Extract the (X, Y) coordinate from the center of the cell holding the provided text.  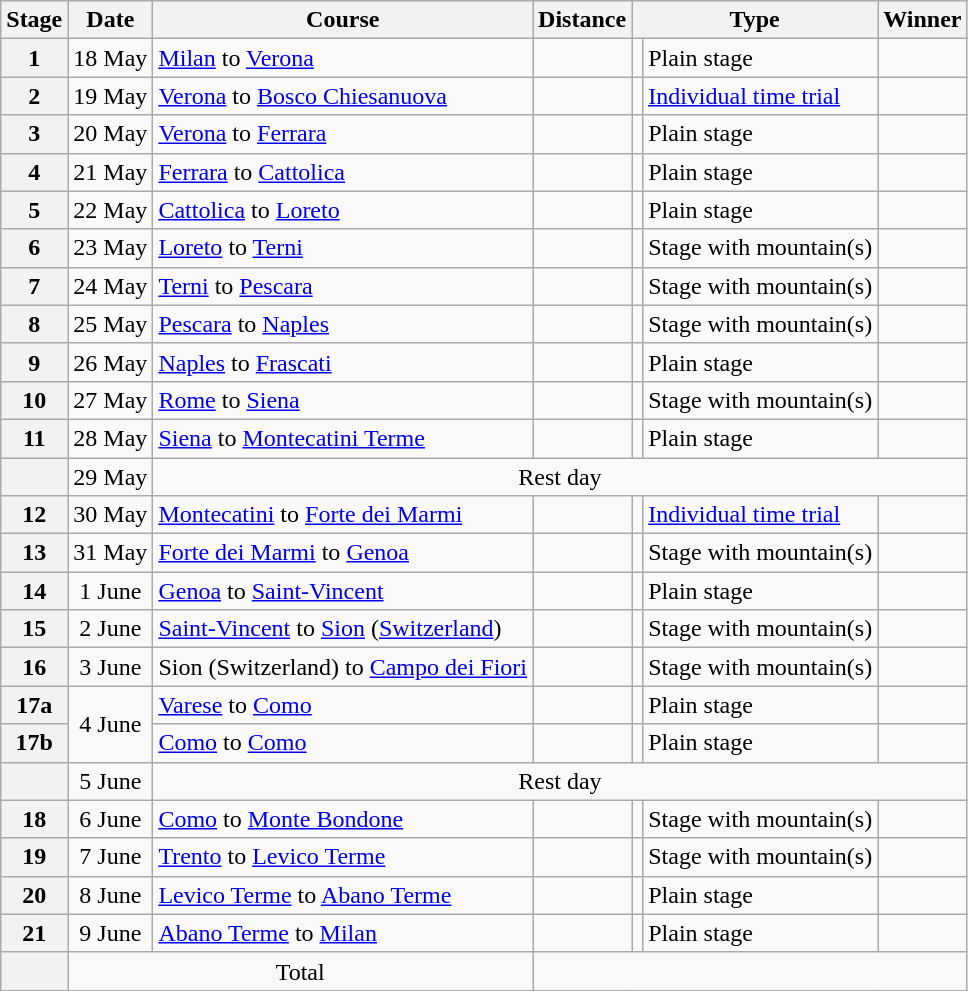
4 (34, 172)
10 (34, 400)
Verona to Bosco Chiesanuova (343, 96)
Levico Terme to Abano Terme (343, 895)
6 June (110, 819)
Terni to Pescara (343, 286)
31 May (110, 553)
Ferrara to Cattolica (343, 172)
Distance (582, 20)
20 (34, 895)
Cattolica to Loreto (343, 210)
1 (34, 58)
Course (343, 20)
8 June (110, 895)
Loreto to Terni (343, 248)
2 (34, 96)
27 May (110, 400)
5 (34, 210)
Como to Monte Bondone (343, 819)
3 (34, 134)
19 (34, 857)
Varese to Como (343, 705)
9 June (110, 933)
6 (34, 248)
7 June (110, 857)
Winner (922, 20)
29 May (110, 477)
16 (34, 667)
13 (34, 553)
30 May (110, 515)
21 May (110, 172)
5 June (110, 781)
1 June (110, 591)
22 May (110, 210)
9 (34, 362)
23 May (110, 248)
Trento to Levico Terme (343, 857)
Saint-Vincent to Sion (Switzerland) (343, 629)
Siena to Montecatini Terme (343, 438)
26 May (110, 362)
Naples to Frascati (343, 362)
Milan to Verona (343, 58)
8 (34, 324)
21 (34, 933)
Genoa to Saint-Vincent (343, 591)
18 (34, 819)
Total (300, 971)
19 May (110, 96)
Forte dei Marmi to Genoa (343, 553)
Type (755, 20)
20 May (110, 134)
Como to Como (343, 743)
18 May (110, 58)
17b (34, 743)
Verona to Ferrara (343, 134)
14 (34, 591)
Montecatini to Forte dei Marmi (343, 515)
Sion (Switzerland) to Campo dei Fiori (343, 667)
4 June (110, 724)
28 May (110, 438)
15 (34, 629)
12 (34, 515)
7 (34, 286)
25 May (110, 324)
2 June (110, 629)
3 June (110, 667)
Stage (34, 20)
17a (34, 705)
24 May (110, 286)
Abano Terme to Milan (343, 933)
Date (110, 20)
11 (34, 438)
Pescara to Naples (343, 324)
Rome to Siena (343, 400)
